Capture the cell that displays the provided text and extract its (X, Y) central coordinate. 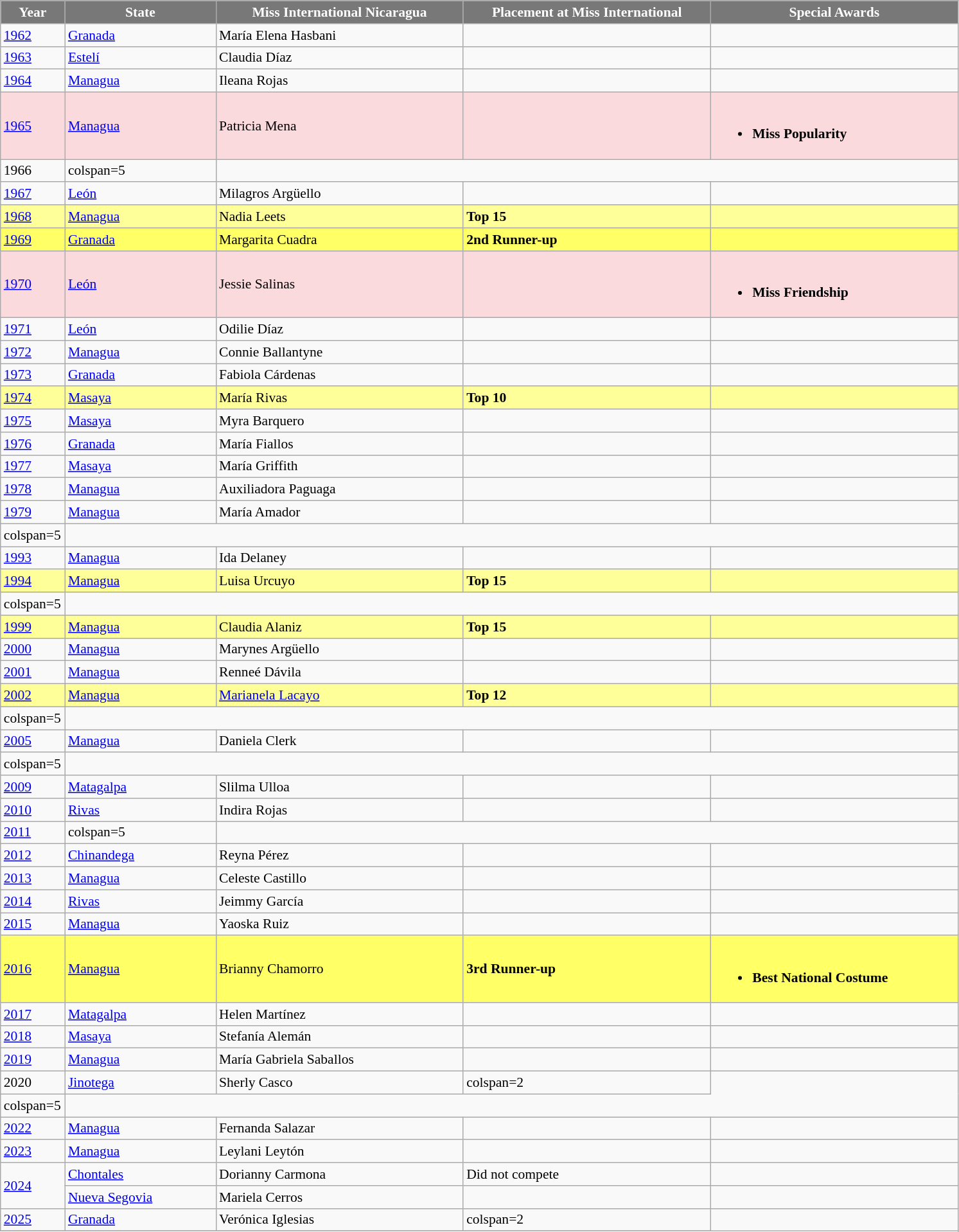
2013 (33, 879)
María Fiallos (339, 444)
Odilie Díaz (339, 330)
2005 (33, 741)
Reyna Pérez (339, 856)
María Griffith (339, 466)
Top 12 (587, 696)
Nueva Segovia (140, 1197)
Special Awards (834, 12)
Estelí (140, 58)
Mariela Cerros (339, 1197)
Milagros Argüello (339, 194)
1972 (33, 352)
Margarita Cuadra (339, 240)
María Elena Hasbani (339, 35)
Patricia Mena (339, 126)
Slilma Ulloa (339, 787)
Best National Costume (834, 969)
Leylani Leytón (339, 1152)
Celeste Castillo (339, 879)
2020 (33, 1083)
María Rivas (339, 398)
Indira Rojas (339, 810)
Nadia Leets (339, 216)
1993 (33, 558)
2018 (33, 1037)
Chontales (140, 1174)
2023 (33, 1152)
Claudia Alaniz (339, 627)
1977 (33, 466)
Placement at Miss International (587, 12)
2016 (33, 969)
3rd Runner-up (587, 969)
2010 (33, 810)
Top 10 (587, 398)
2024 (33, 1186)
2001 (33, 673)
Fabiola Cárdenas (339, 375)
1966 (33, 171)
Marynes Argüello (339, 649)
1978 (33, 489)
State (140, 12)
Verónica Iglesias (339, 1220)
1967 (33, 194)
2011 (33, 832)
Ileana Rojas (339, 81)
Renneé Dávila (339, 673)
Luisa Urcuyo (339, 581)
Helen Martínez (339, 1014)
Stefanía Alemán (339, 1037)
1970 (33, 284)
Miss Popularity (834, 126)
María Amador (339, 513)
Fernanda Salazar (339, 1129)
1962 (33, 35)
1963 (33, 58)
Chinandega (140, 856)
Brianny Chamorro (339, 969)
Sherly Casco (339, 1083)
1971 (33, 330)
1968 (33, 216)
2014 (33, 901)
1994 (33, 581)
Jessie Salinas (339, 284)
Miss Friendship (834, 284)
2nd Runner-up (587, 240)
Marianela Lacayo (339, 696)
Jeimmy García (339, 901)
1974 (33, 398)
Claudia Díaz (339, 58)
1973 (33, 375)
Year (33, 12)
2015 (33, 924)
Auxiliadora Paguaga (339, 489)
Myra Barquero (339, 421)
Yaoska Ruiz (339, 924)
2017 (33, 1014)
2025 (33, 1220)
2009 (33, 787)
1975 (33, 421)
Jinotega (140, 1083)
2000 (33, 649)
1965 (33, 126)
Dorianny Carmona (339, 1174)
1964 (33, 81)
Daniela Clerk (339, 741)
María Gabriela Saballos (339, 1060)
2022 (33, 1129)
1999 (33, 627)
2012 (33, 856)
Ida Delaney (339, 558)
Miss International Nicaragua (339, 12)
2019 (33, 1060)
Connie Ballantyne (339, 352)
1979 (33, 513)
1976 (33, 444)
Did not compete (587, 1174)
2002 (33, 696)
1969 (33, 240)
